Return the [x, y] coordinate for the center point of the cell that contains the specified text.  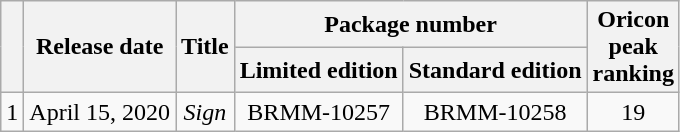
19 [633, 112]
Oriconpeakranking [633, 47]
BRMM-10257 [318, 112]
Title [206, 47]
April 15, 2020 [100, 112]
Standard edition [495, 70]
Release date [100, 47]
1 [12, 112]
BRMM-10258 [495, 112]
Package number [410, 24]
Limited edition [318, 70]
Sign [206, 112]
